Determine the (X, Y) coordinate at the center of the cell enclosing the given text.  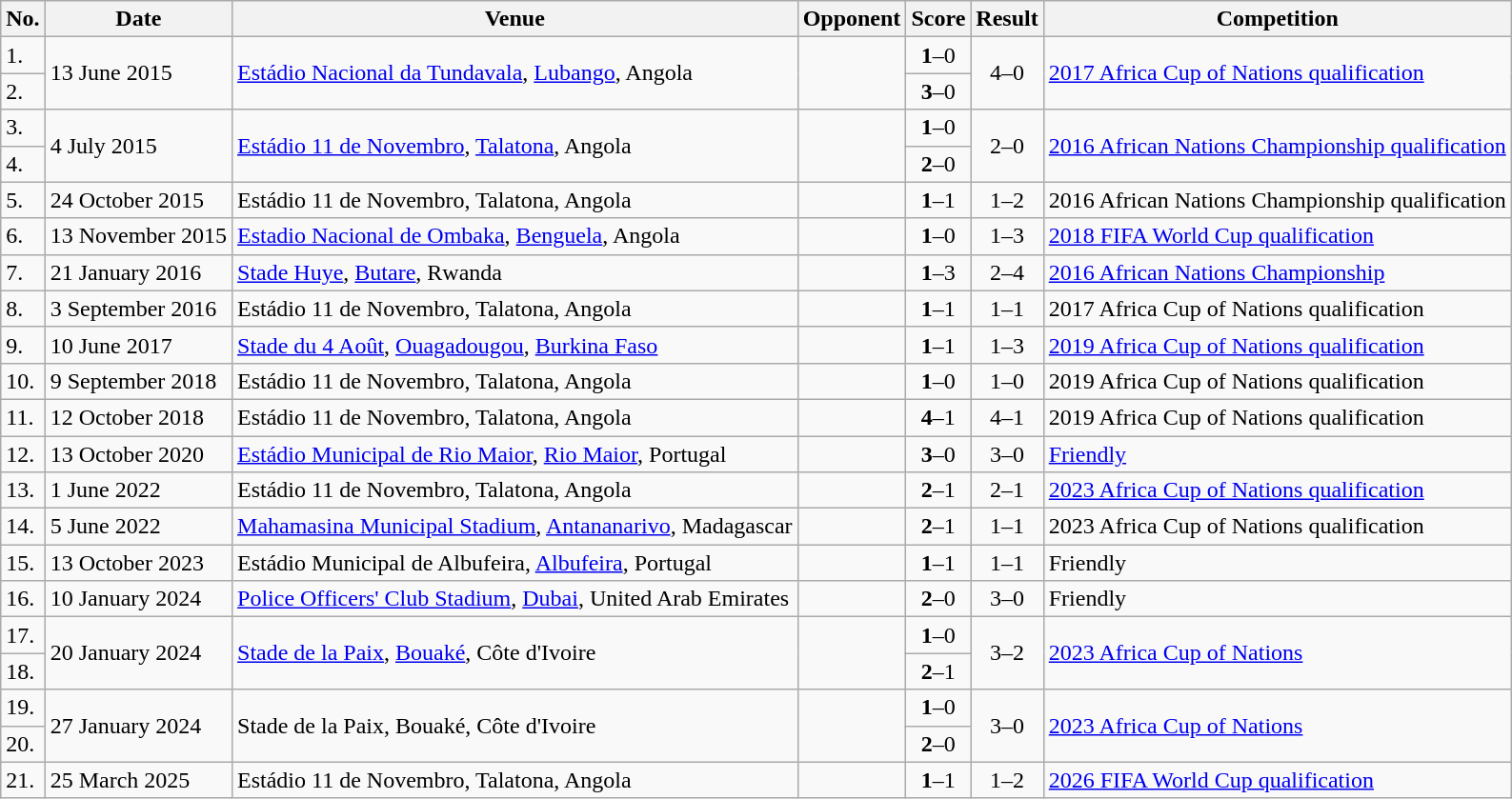
13 October 2023 (138, 563)
3–2 (1007, 653)
13 June 2015 (138, 73)
5 June 2022 (138, 527)
9 September 2018 (138, 381)
6. (23, 236)
Score (938, 19)
11. (23, 417)
Estádio Nacional da Tundavala, Lubango, Angola (515, 73)
Competition (1277, 19)
2. (23, 91)
13 October 2020 (138, 454)
2018 FIFA World Cup qualification (1277, 236)
13 November 2015 (138, 236)
Result (1007, 19)
Venue (515, 19)
Estádio Municipal de Albufeira, Albufeira, Portugal (515, 563)
2–4 (1007, 272)
Stade Huye, Butare, Rwanda (515, 272)
20 January 2024 (138, 653)
7. (23, 272)
4–0 (1007, 73)
16. (23, 599)
10. (23, 381)
12. (23, 454)
1 June 2022 (138, 490)
5. (23, 200)
Opponent (852, 19)
3 September 2016 (138, 309)
24 October 2015 (138, 200)
20. (23, 744)
17. (23, 635)
Stade du 4 Août, Ouagadougou, Burkina Faso (515, 345)
21 January 2016 (138, 272)
14. (23, 527)
18. (23, 671)
4. (23, 164)
No. (23, 19)
10 June 2017 (138, 345)
2016 African Nations Championship (1277, 272)
9. (23, 345)
19. (23, 708)
10 January 2024 (138, 599)
Date (138, 19)
13. (23, 490)
2026 FIFA World Cup qualification (1277, 780)
27 January 2024 (138, 726)
Estadio Nacional de Ombaka, Benguela, Angola (515, 236)
12 October 2018 (138, 417)
Police Officers' Club Stadium, Dubai, United Arab Emirates (515, 599)
25 March 2025 (138, 780)
1. (23, 55)
21. (23, 780)
3. (23, 128)
Mahamasina Municipal Stadium, Antananarivo, Madagascar (515, 527)
Estádio Municipal de Rio Maior, Rio Maior, Portugal (515, 454)
15. (23, 563)
8. (23, 309)
4 July 2015 (138, 146)
